Find where the given text appears and provide that cell's center as (x, y) coordinate. 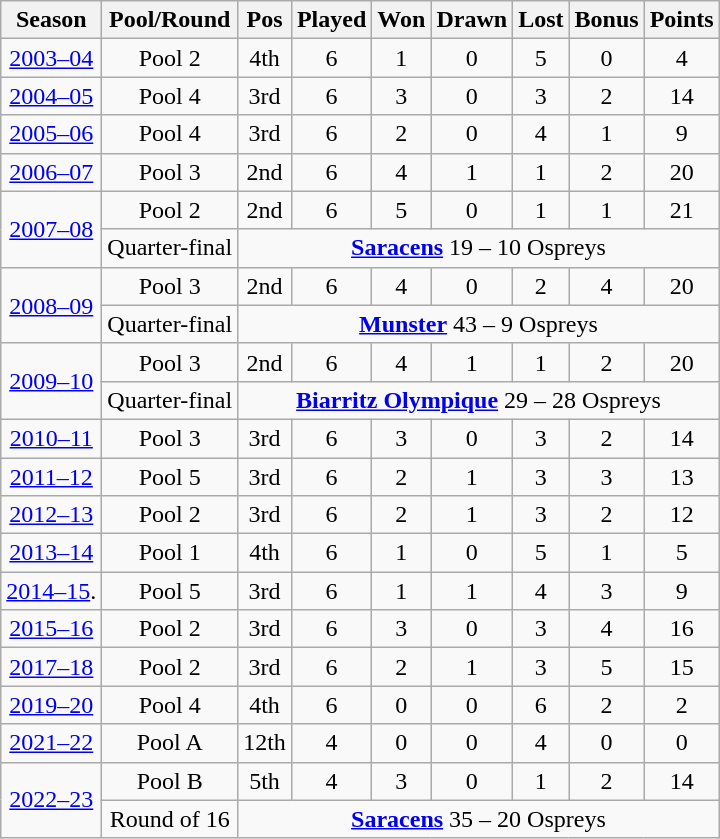
Won (402, 20)
Pool A (170, 743)
Points (682, 20)
2010–11 (52, 438)
Bonus (606, 20)
Season (52, 20)
Drawn (472, 20)
15 (682, 667)
2004–05 (52, 96)
Pool 1 (170, 553)
Saracens 35 – 20 Ospreys (479, 819)
2012–13 (52, 515)
2005–06 (52, 134)
2003–04 (52, 58)
Lost (541, 20)
2014–15. (52, 591)
2013–14 (52, 553)
12 (682, 515)
Pool/Round (170, 20)
21 (682, 210)
Munster 43 – 9 Ospreys (479, 324)
2009–10 (52, 381)
Pos (265, 20)
5th (265, 781)
Saracens 19 – 10 Ospreys (479, 248)
2017–18 (52, 667)
16 (682, 629)
Biarritz Olympique 29 – 28 Ospreys (479, 400)
2006–07 (52, 172)
2021–22 (52, 743)
Round of 16 (170, 819)
2007–08 (52, 229)
Pool B (170, 781)
2022–23 (52, 800)
2015–16 (52, 629)
2019–20 (52, 705)
2011–12 (52, 477)
2008–09 (52, 305)
13 (682, 477)
Played (331, 20)
12th (265, 743)
